Return the (X, Y) coordinate for the center point of the cell that contains the specified text.  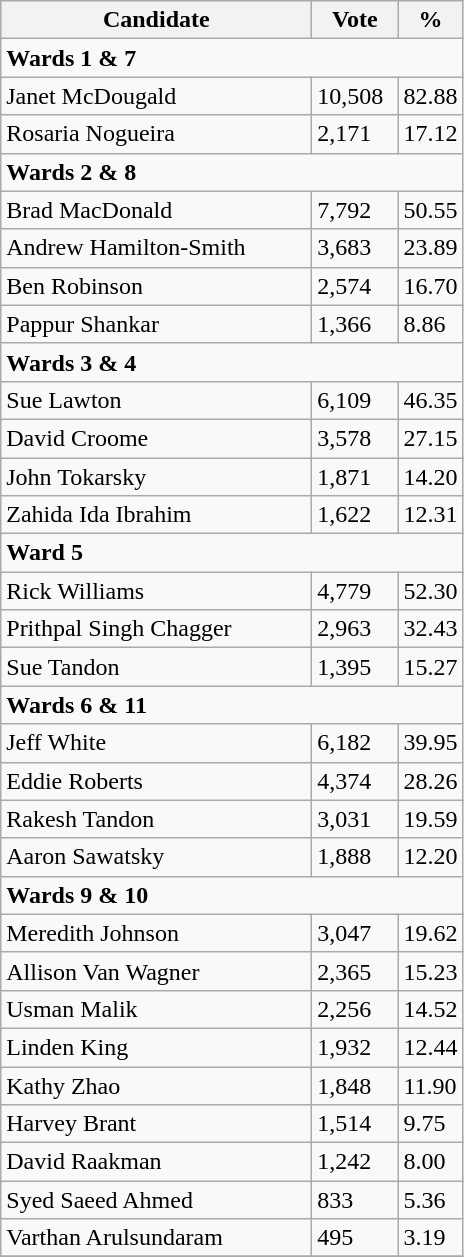
495 (355, 1238)
12.20 (430, 857)
2,963 (355, 629)
4,779 (355, 591)
Meredith Johnson (156, 933)
Prithpal Singh Chagger (156, 629)
19.62 (430, 933)
15.27 (430, 667)
39.95 (430, 743)
11.90 (430, 1085)
2,171 (355, 134)
14.52 (430, 1009)
1,395 (355, 667)
Syed Saeed Ahmed (156, 1200)
6,182 (355, 743)
Linden King (156, 1047)
4,374 (355, 781)
Jeff White (156, 743)
Kathy Zhao (156, 1085)
John Tokarsky (156, 477)
Janet McDougald (156, 96)
Rosaria Nogueira (156, 134)
17.12 (430, 134)
Usman Malik (156, 1009)
Sue Lawton (156, 400)
32.43 (430, 629)
8.00 (430, 1162)
1,848 (355, 1085)
Varthan Arulsundaram (156, 1238)
1,888 (355, 857)
Allison Van Wagner (156, 971)
Harvey Brant (156, 1124)
3,578 (355, 438)
Aaron Sawatsky (156, 857)
Wards 1 & 7 (232, 58)
Rick Williams (156, 591)
12.31 (430, 515)
Wards 9 & 10 (232, 895)
19.59 (430, 819)
6,109 (355, 400)
46.35 (430, 400)
Wards 2 & 8 (232, 172)
1,514 (355, 1124)
82.88 (430, 96)
3,031 (355, 819)
Andrew Hamilton-Smith (156, 248)
10,508 (355, 96)
23.89 (430, 248)
Eddie Roberts (156, 781)
2,574 (355, 286)
3,683 (355, 248)
8.86 (430, 324)
Candidate (156, 20)
1,242 (355, 1162)
1,366 (355, 324)
David Raakman (156, 1162)
Pappur Shankar (156, 324)
833 (355, 1200)
3.19 (430, 1238)
Brad MacDonald (156, 210)
1,622 (355, 515)
3,047 (355, 933)
52.30 (430, 591)
Wards 6 & 11 (232, 705)
Rakesh Tandon (156, 819)
14.20 (430, 477)
2,365 (355, 971)
16.70 (430, 286)
15.23 (430, 971)
7,792 (355, 210)
2,256 (355, 1009)
12.44 (430, 1047)
1,932 (355, 1047)
9.75 (430, 1124)
Wards 3 & 4 (232, 362)
Sue Tandon (156, 667)
David Croome (156, 438)
Ward 5 (232, 553)
5.36 (430, 1200)
% (430, 20)
Vote (355, 20)
Zahida Ida Ibrahim (156, 515)
27.15 (430, 438)
50.55 (430, 210)
1,871 (355, 477)
Ben Robinson (156, 286)
28.26 (430, 781)
